Extract the (X, Y) coordinate from the center of the cell holding the provided text.  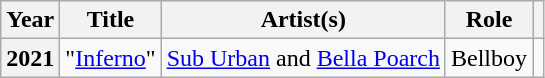
Sub Urban and Bella Poarch (303, 58)
2021 (30, 58)
Artist(s) (303, 20)
"Inferno" (110, 58)
Year (30, 20)
Bellboy (488, 58)
Role (488, 20)
Title (110, 20)
